Pinpoint the cell where the given text exists, returning its (x, y) midpoint coordinate. 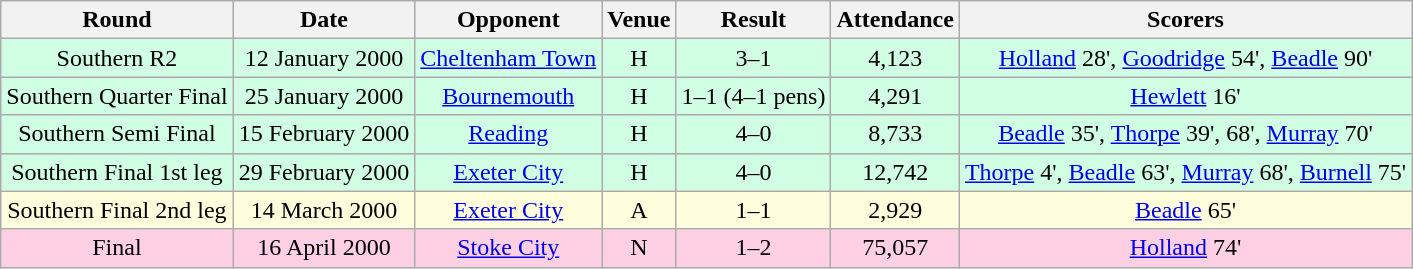
Holland 74' (1185, 248)
Final (117, 248)
Southern Final 2nd leg (117, 210)
Bournemouth (508, 96)
12,742 (895, 172)
Hewlett 16' (1185, 96)
3–1 (754, 58)
Southern Final 1st leg (117, 172)
Date (324, 20)
2,929 (895, 210)
Southern Semi Final (117, 134)
75,057 (895, 248)
N (639, 248)
Attendance (895, 20)
4,291 (895, 96)
1–1 (4–1 pens) (754, 96)
Thorpe 4', Beadle 63', Murray 68', Burnell 75' (1185, 172)
4,123 (895, 58)
Stoke City (508, 248)
Opponent (508, 20)
15 February 2000 (324, 134)
Beadle 35', Thorpe 39', 68', Murray 70' (1185, 134)
Cheltenham Town (508, 58)
Southern R2 (117, 58)
8,733 (895, 134)
12 January 2000 (324, 58)
1–1 (754, 210)
14 March 2000 (324, 210)
Beadle 65' (1185, 210)
Round (117, 20)
25 January 2000 (324, 96)
Venue (639, 20)
1–2 (754, 248)
Scorers (1185, 20)
A (639, 210)
Holland 28', Goodridge 54', Beadle 90' (1185, 58)
16 April 2000 (324, 248)
Result (754, 20)
Southern Quarter Final (117, 96)
Reading (508, 134)
29 February 2000 (324, 172)
